Return (x, y) of the center of cell containing provided text 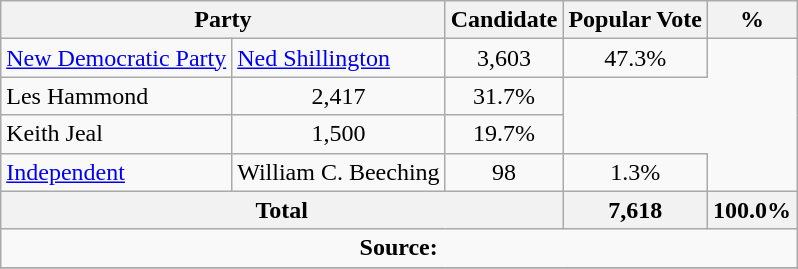
7,618 (636, 210)
Total (282, 210)
William C. Beeching (338, 172)
Keith Jeal (116, 134)
1.3% (636, 172)
2,417 (338, 96)
1,500 (338, 134)
Source: (399, 248)
% (752, 20)
New Democratic Party (116, 58)
Independent (116, 172)
Party (223, 20)
100.0% (752, 210)
Les Hammond (116, 96)
Popular Vote (636, 20)
19.7% (504, 134)
31.7% (504, 96)
Candidate (504, 20)
98 (504, 172)
47.3% (636, 58)
Ned Shillington (338, 58)
3,603 (504, 58)
